Extract the (X, Y) coordinate from the center of the cell holding the provided text.  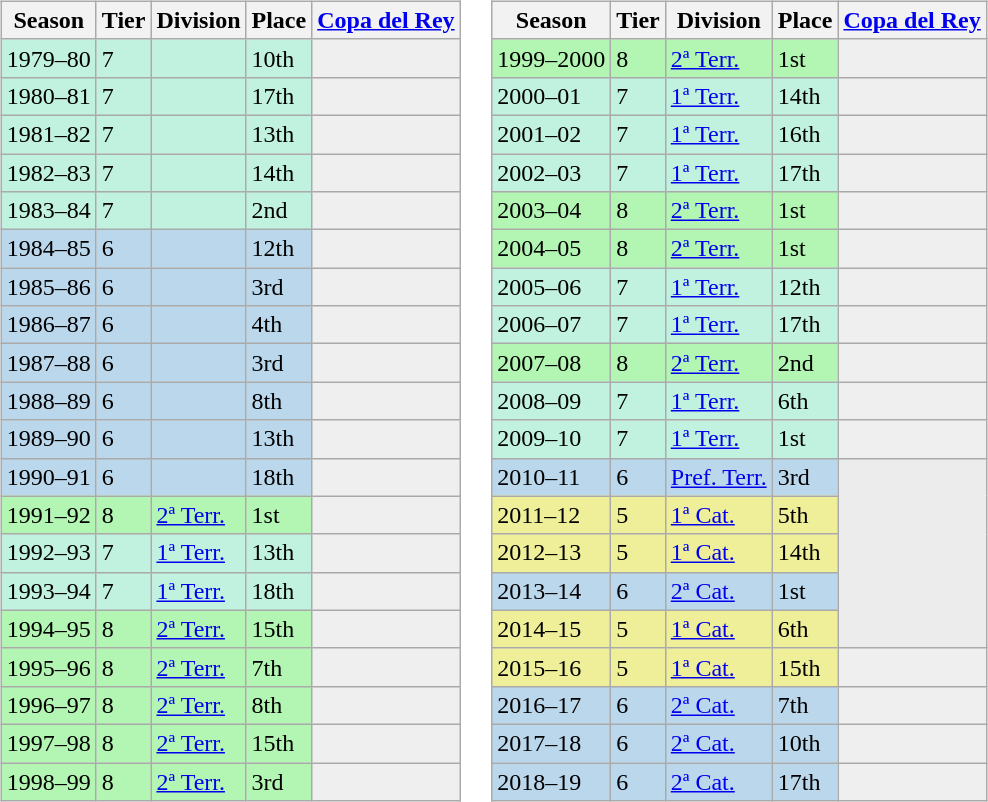
4th (279, 325)
2005–06 (552, 287)
2006–07 (552, 325)
1986–87 (48, 325)
2000–01 (552, 96)
2009–10 (552, 439)
2010–11 (552, 477)
1999–2000 (552, 58)
1992–93 (48, 553)
2017–18 (552, 743)
2003–04 (552, 211)
1987–88 (48, 363)
1991–92 (48, 515)
1990–91 (48, 477)
1995–96 (48, 667)
Pref. Terr. (718, 477)
2015–16 (552, 667)
2008–09 (552, 401)
2001–02 (552, 134)
1996–97 (48, 705)
2011–12 (552, 515)
16th (805, 134)
1983–84 (48, 211)
1998–99 (48, 781)
1993–94 (48, 591)
2007–08 (552, 363)
1982–83 (48, 173)
2012–13 (552, 553)
1985–86 (48, 287)
1981–82 (48, 134)
5th (805, 515)
2018–19 (552, 781)
1984–85 (48, 249)
1980–81 (48, 96)
2013–14 (552, 591)
2016–17 (552, 705)
1997–98 (48, 743)
1994–95 (48, 629)
2014–15 (552, 629)
1979–80 (48, 58)
1989–90 (48, 439)
2002–03 (552, 173)
1988–89 (48, 401)
2004–05 (552, 249)
